Return (x, y) of the center of cell containing provided text 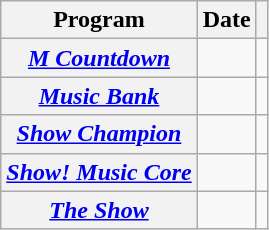
Music Bank (99, 96)
Program (99, 20)
Date (226, 20)
Show! Music Core (99, 172)
Show Champion (99, 134)
The Show (99, 210)
M Countdown (99, 58)
